Pinpoint the cell where the given text exists, returning its (X, Y) midpoint coordinate. 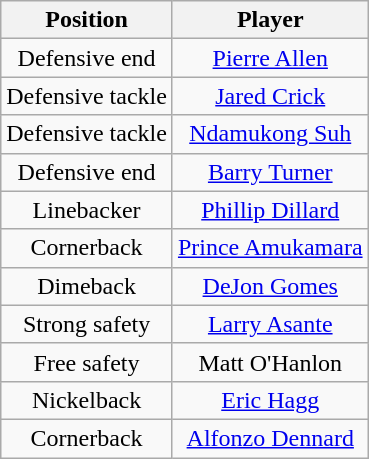
DeJon Gomes (270, 286)
Strong safety (87, 324)
Linebacker (87, 210)
Ndamukong Suh (270, 134)
Barry Turner (270, 172)
Alfonzo Dennard (270, 438)
Jared Crick (270, 96)
Prince Amukamara (270, 248)
Phillip Dillard (270, 210)
Nickelback (87, 400)
Eric Hagg (270, 400)
Position (87, 20)
Dimeback (87, 286)
Free safety (87, 362)
Matt O'Hanlon (270, 362)
Player (270, 20)
Larry Asante (270, 324)
Pierre Allen (270, 58)
